Capture the cell that displays the provided text and extract its [x, y] central coordinate. 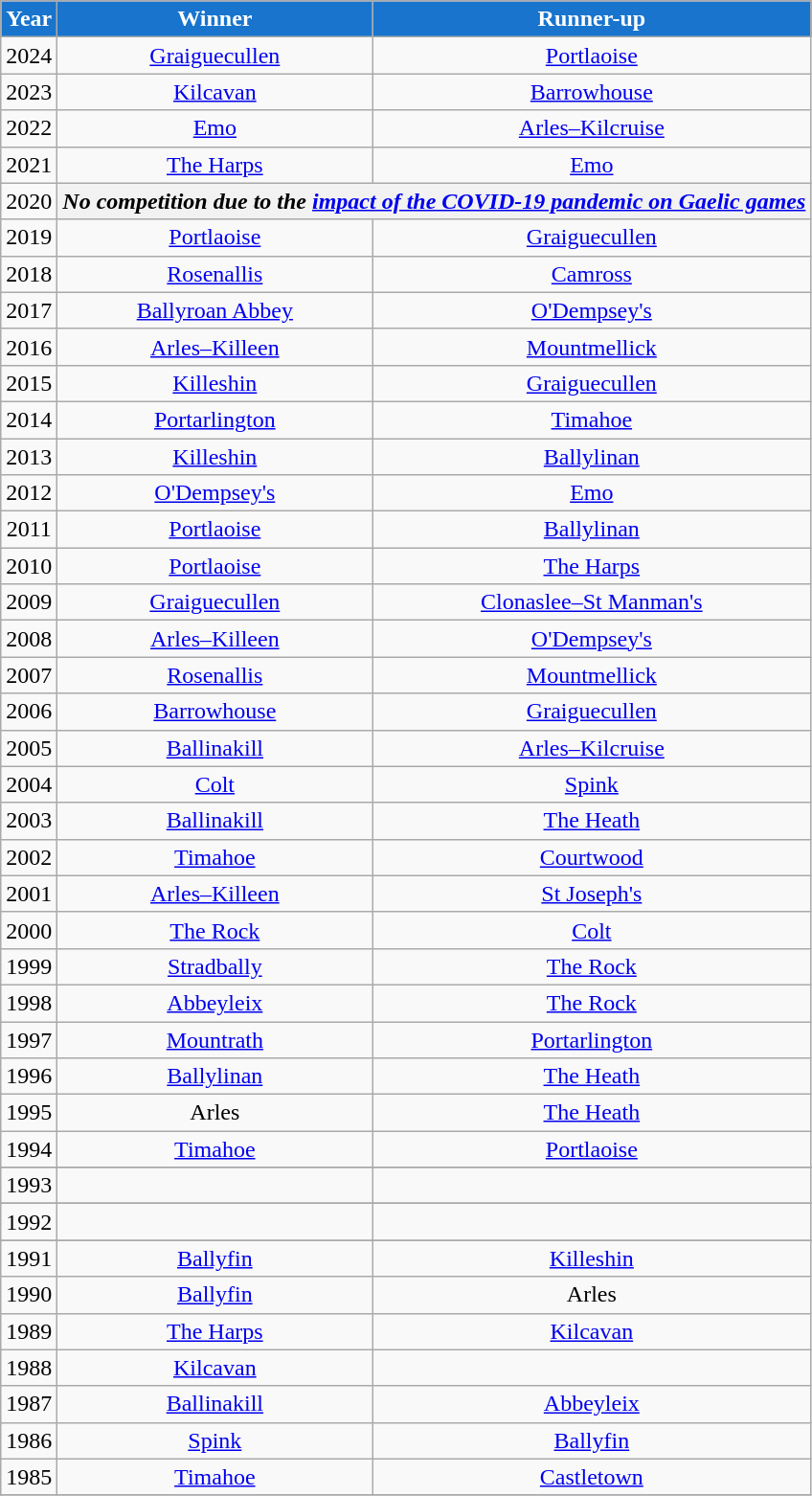
2003 [29, 821]
2017 [29, 310]
Runner-up [592, 19]
2000 [29, 930]
1986 [29, 1440]
1994 [29, 1149]
2009 [29, 602]
2006 [29, 712]
2019 [29, 238]
1999 [29, 966]
1993 [29, 1186]
2015 [29, 383]
2008 [29, 639]
2010 [29, 566]
Mountrath [214, 1039]
1998 [29, 1003]
2004 [29, 784]
Winner [214, 19]
2016 [29, 347]
2005 [29, 748]
1995 [29, 1113]
St Joseph's [592, 894]
1996 [29, 1077]
1987 [29, 1404]
1985 [29, 1477]
2011 [29, 530]
No competition due to the impact of the COVID-19 pandemic on Gaelic games [435, 201]
1989 [29, 1331]
2013 [29, 457]
Stradbally [214, 966]
1997 [29, 1039]
2012 [29, 493]
2018 [29, 274]
Castletown [592, 1477]
1990 [29, 1295]
1991 [29, 1258]
Camross [592, 274]
2014 [29, 419]
Courtwood [592, 857]
Ballyroan Abbey [214, 310]
2007 [29, 675]
2002 [29, 857]
1992 [29, 1222]
2023 [29, 92]
Clonaslee–St Manman's [592, 602]
2021 [29, 165]
2001 [29, 894]
2022 [29, 128]
2024 [29, 56]
1988 [29, 1368]
2020 [29, 201]
Year [29, 19]
